Return (X, Y) of the center of cell containing provided text 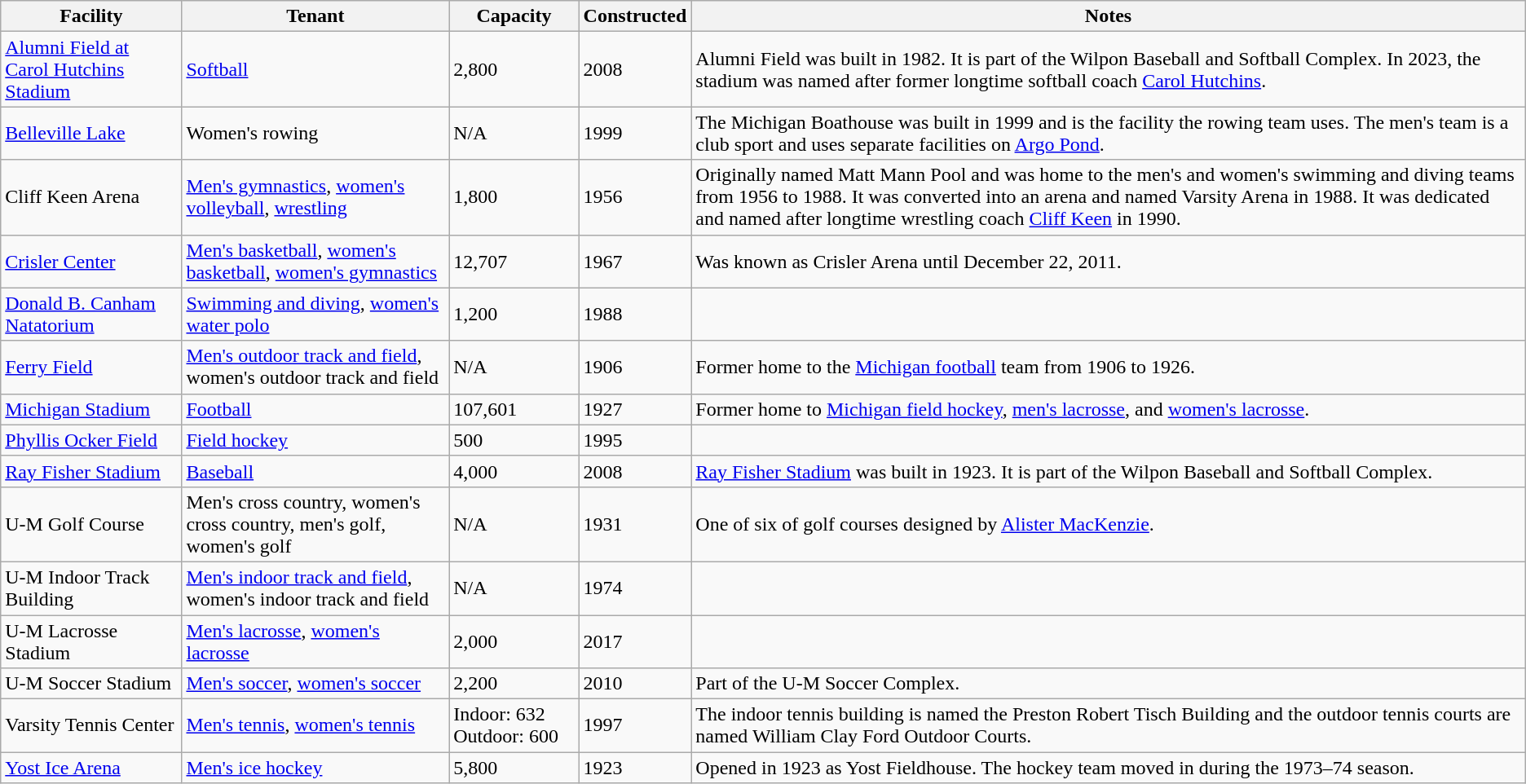
U-M Indoor Track Building (91, 588)
Former home to the Michigan football team from 1906 to 1926. (1109, 367)
Ray Fisher Stadium was built in 1923. It is part of the Wilpon Baseball and Softball Complex. (1109, 471)
1,800 (514, 197)
U-M Golf Course (91, 524)
1967 (635, 261)
Swimming and diving, women's water polo (315, 315)
Men's basketball, women's basketball, women's gymnastics (315, 261)
Phyllis Ocker Field (91, 440)
Men's cross country, women's cross country, men's golf, women's golf (315, 524)
1997 (635, 725)
2017 (635, 641)
Men's tennis, women's tennis (315, 725)
Men's indoor track and field, women's indoor track and field (315, 588)
2010 (635, 684)
Michigan Stadium (91, 409)
Donald B. Canham Natatorium (91, 315)
1927 (635, 409)
Constructed (635, 16)
Men's outdoor track and field, women's outdoor track and field (315, 367)
Men's soccer, women's soccer (315, 684)
Tenant (315, 16)
Softball (315, 69)
Ray Fisher Stadium (91, 471)
Notes (1109, 16)
The indoor tennis building is named the Preston Robert Tisch Building and the outdoor tennis courts are named William Clay Ford Outdoor Courts. (1109, 725)
Baseball (315, 471)
1923 (635, 768)
One of six of golf courses designed by Alister MacKenzie. (1109, 524)
500 (514, 440)
4,000 (514, 471)
Part of the U-M Soccer Complex. (1109, 684)
Opened in 1923 as Yost Fieldhouse. The hockey team moved in during the 1973–74 season. (1109, 768)
107,601 (514, 409)
12,707 (514, 261)
1931 (635, 524)
Facility (91, 16)
1906 (635, 367)
2,000 (514, 641)
Belleville Lake (91, 134)
U-M Soccer Stadium (91, 684)
Alumni Field at Carol Hutchins Stadium (91, 69)
1974 (635, 588)
U-M Lacrosse Stadium (91, 641)
1995 (635, 440)
Was known as Crisler Arena until December 22, 2011. (1109, 261)
Former home to Michigan field hockey, men's lacrosse, and women's lacrosse. (1109, 409)
5,800 (514, 768)
Ferry Field (91, 367)
Men's ice hockey (315, 768)
Men's gymnastics, women's volleyball, wrestling (315, 197)
Yost Ice Arena (91, 768)
Women's rowing (315, 134)
Indoor: 632 Outdoor: 600 (514, 725)
2,800 (514, 69)
Cliff Keen Arena (91, 197)
1,200 (514, 315)
Football (315, 409)
Crisler Center (91, 261)
1956 (635, 197)
2,200 (514, 684)
Capacity (514, 16)
1999 (635, 134)
Field hockey (315, 440)
Varsity Tennis Center (91, 725)
1988 (635, 315)
Men's lacrosse, women's lacrosse (315, 641)
